Locate the cell with the specified text and output its (x, y) center coordinate. 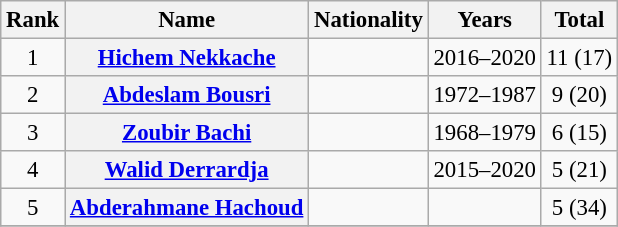
Hichem Nekkache (187, 58)
1972–1987 (484, 95)
Years (484, 20)
Abdeslam Bousri (187, 95)
11 (17) (579, 58)
9 (20) (579, 95)
2015–2020 (484, 170)
Zoubir Bachi (187, 133)
6 (15) (579, 133)
Abderahmane Hachoud (187, 208)
1968–1979 (484, 133)
5 (21) (579, 170)
3 (33, 133)
Name (187, 20)
5 (33, 208)
1 (33, 58)
2 (33, 95)
Walid Derrardja (187, 170)
2016–2020 (484, 58)
5 (34) (579, 208)
Nationality (368, 20)
Rank (33, 20)
4 (33, 170)
Total (579, 20)
